Return the [x, y] coordinate for the center point of the cell that contains the specified text.  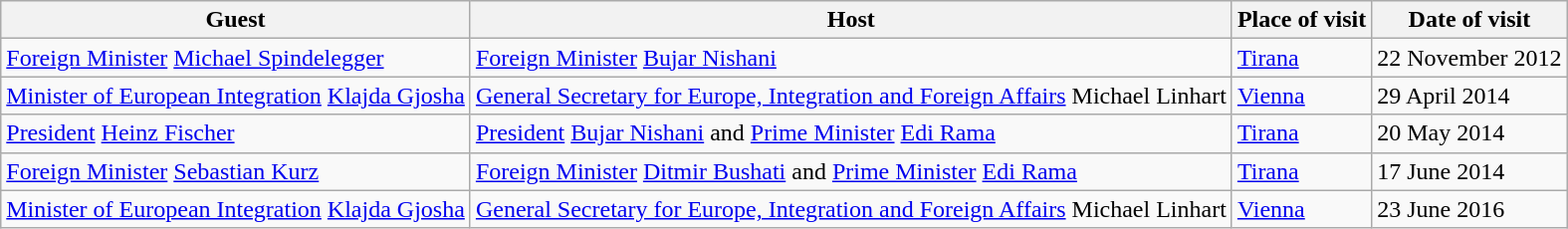
President Heinz Fischer [236, 133]
Foreign Minister Bujar Nishani [850, 58]
29 April 2014 [1469, 96]
Foreign Minister Sebastian Kurz [236, 171]
Foreign Minister Ditmir Bushati and Prime Minister Edi Rama [850, 171]
Guest [236, 20]
Host [850, 20]
22 November 2012 [1469, 58]
17 June 2014 [1469, 171]
President Bujar Nishani and Prime Minister Edi Rama [850, 133]
Date of visit [1469, 20]
20 May 2014 [1469, 133]
Place of visit [1301, 20]
Foreign Minister Michael Spindelegger [236, 58]
23 June 2016 [1469, 209]
